Identify which cell holds the provided text, then report its (X, Y) central coordinate. 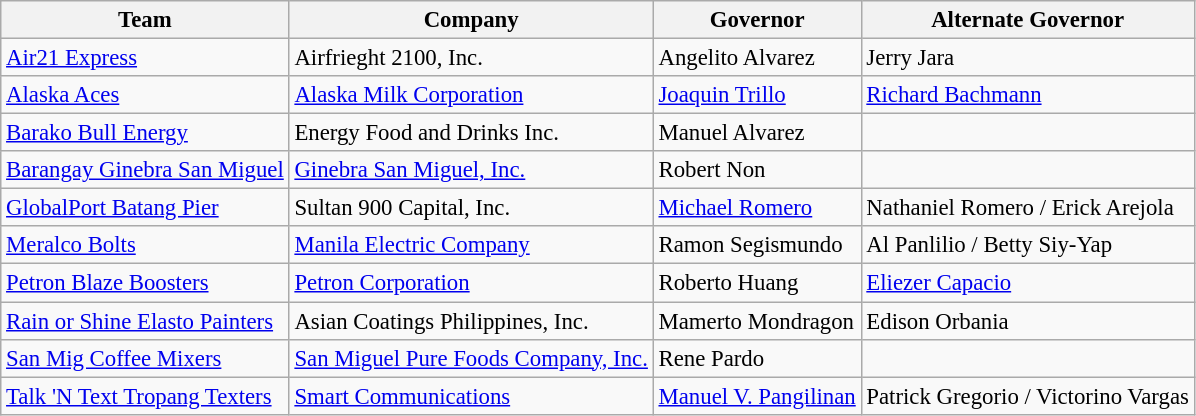
Rain or Shine Elasto Painters (145, 321)
Ginebra San Miguel, Inc. (471, 170)
Roberto Huang (757, 283)
Joaquin Trillo (757, 95)
Team (145, 20)
Talk 'N Text Tropang Texters (145, 396)
Company (471, 20)
Angelito Alvarez (757, 58)
Al Panlilio / Betty Siy-Yap (1028, 245)
San Miguel Pure Foods Company, Inc. (471, 358)
Alternate Governor (1028, 20)
Eliezer Capacio (1028, 283)
Asian Coatings Philippines, Inc. (471, 321)
Air21 Express (145, 58)
Alaska Milk Corporation (471, 95)
Sultan 900 Capital, Inc. (471, 208)
Barako Bull Energy (145, 133)
Robert Non (757, 170)
Ramon Segismundo (757, 245)
Alaska Aces (145, 95)
San Mig Coffee Mixers (145, 358)
Richard Bachmann (1028, 95)
Manuel V. Pangilinan (757, 396)
Patrick Gregorio / Victorino Vargas (1028, 396)
Petron Corporation (471, 283)
Meralco Bolts (145, 245)
Petron Blaze Boosters (145, 283)
GlobalPort Batang Pier (145, 208)
Nathaniel Romero / Erick Arejola (1028, 208)
Manila Electric Company (471, 245)
Rene Pardo (757, 358)
Smart Communications (471, 396)
Manuel Alvarez (757, 133)
Barangay Ginebra San Miguel (145, 170)
Airfrieght 2100, Inc. (471, 58)
Michael Romero (757, 208)
Governor (757, 20)
Mamerto Mondragon (757, 321)
Energy Food and Drinks Inc. (471, 133)
Jerry Jara (1028, 58)
Edison Orbania (1028, 321)
